Detect which cell encompasses the target text, then output its (x, y) center coordinate. 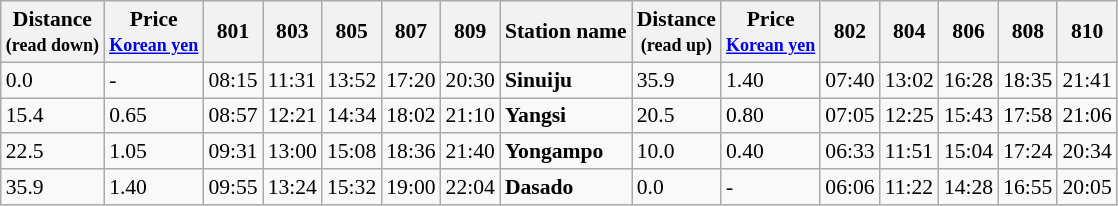
Yongampo (566, 152)
11:51 (910, 152)
15.4 (52, 116)
21:41 (1086, 80)
12:21 (292, 116)
15:04 (968, 152)
09:31 (232, 152)
808 (1028, 32)
803 (292, 32)
13:00 (292, 152)
21:10 (470, 116)
22.5 (52, 152)
801 (232, 32)
0.40 (770, 152)
804 (910, 32)
09:55 (232, 187)
12:25 (910, 116)
10.0 (676, 152)
18:36 (410, 152)
802 (850, 32)
17:58 (1028, 116)
21:40 (470, 152)
15:32 (352, 187)
18:35 (1028, 80)
13:02 (910, 80)
Distance(read up) (676, 32)
Sinuiju (566, 80)
15:08 (352, 152)
Dasado (566, 187)
07:40 (850, 80)
17:20 (410, 80)
19:00 (410, 187)
06:33 (850, 152)
16:28 (968, 80)
20:05 (1086, 187)
0.65 (154, 116)
08:57 (232, 116)
20:30 (470, 80)
06:06 (850, 187)
807 (410, 32)
16:55 (1028, 187)
1.05 (154, 152)
806 (968, 32)
13:52 (352, 80)
805 (352, 32)
14:28 (968, 187)
810 (1086, 32)
17:24 (1028, 152)
Yangsi (566, 116)
11:22 (910, 187)
13:24 (292, 187)
20.5 (676, 116)
07:05 (850, 116)
Station name (566, 32)
0.80 (770, 116)
809 (470, 32)
21:06 (1086, 116)
15:43 (968, 116)
20:34 (1086, 152)
18:02 (410, 116)
Distance(read down) (52, 32)
11:31 (292, 80)
08:15 (232, 80)
14:34 (352, 116)
22:04 (470, 187)
